Determine the (x, y) coordinate at the center of the cell enclosing the given text.  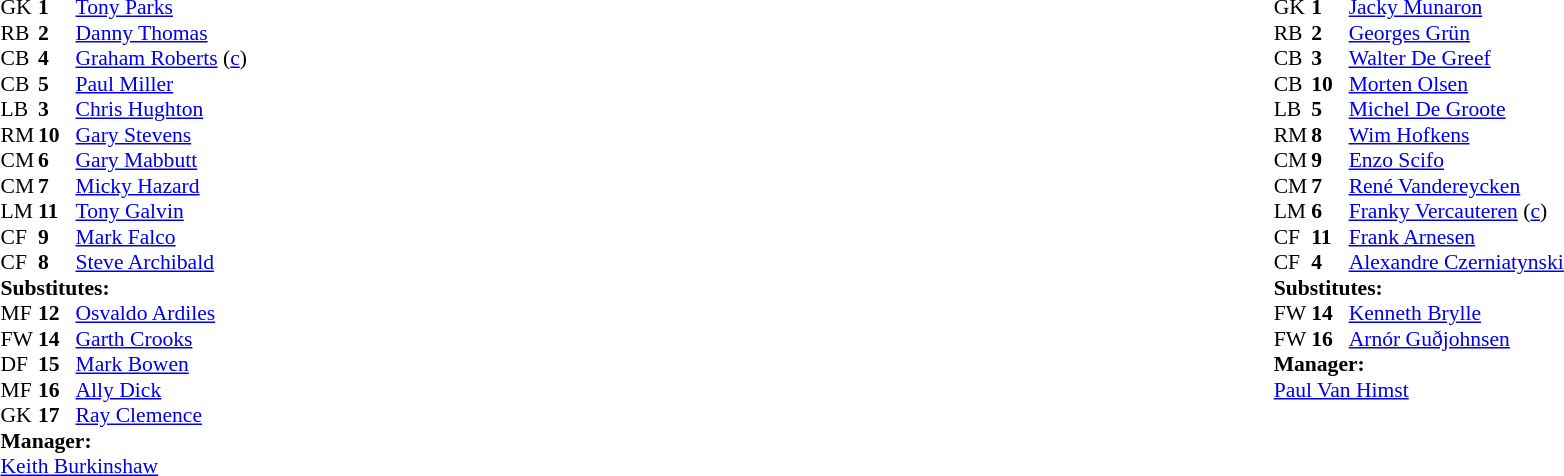
Frank Arnesen (1456, 237)
Steve Archibald (162, 263)
Enzo Scifo (1456, 161)
Paul Van Himst (1419, 390)
Gary Stevens (162, 135)
DF (19, 365)
Garth Crooks (162, 339)
12 (57, 313)
Wim Hofkens (1456, 135)
Ally Dick (162, 390)
17 (57, 415)
René Vandereycken (1456, 186)
Danny Thomas (162, 33)
Kenneth Brylle (1456, 313)
Ray Clemence (162, 415)
Graham Roberts (c) (162, 59)
Michel De Groote (1456, 109)
Morten Olsen (1456, 84)
Franky Vercauteren (c) (1456, 211)
Mark Bowen (162, 365)
Chris Hughton (162, 109)
GK (19, 415)
Osvaldo Ardiles (162, 313)
Walter De Greef (1456, 59)
Alexandre Czerniatynski (1456, 263)
Gary Mabbutt (162, 161)
Paul Miller (162, 84)
Tony Galvin (162, 211)
Mark Falco (162, 237)
Arnór Guðjohnsen (1456, 339)
15 (57, 365)
Georges Grün (1456, 33)
Micky Hazard (162, 186)
